Scan for the cell matching the given text and deliver its (X, Y) coordinate at center. 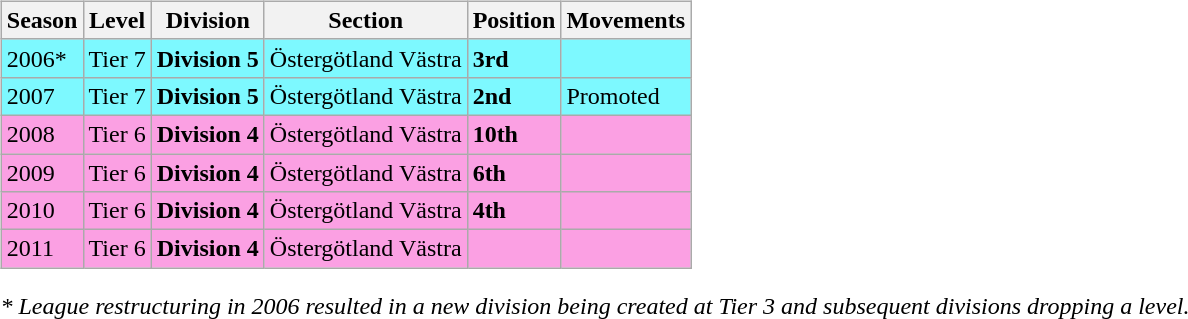
Season (42, 20)
2nd (514, 96)
Position (514, 20)
3rd (514, 58)
2007 (42, 96)
2011 (42, 249)
4th (514, 211)
6th (514, 173)
Movements (626, 20)
10th (514, 134)
Section (366, 20)
2008 (42, 134)
2010 (42, 211)
2009 (42, 173)
Level (117, 20)
Division (208, 20)
Promoted (626, 96)
2006* (42, 58)
